Search for the cell housing the specified text and yield its (X, Y) center coordinate. 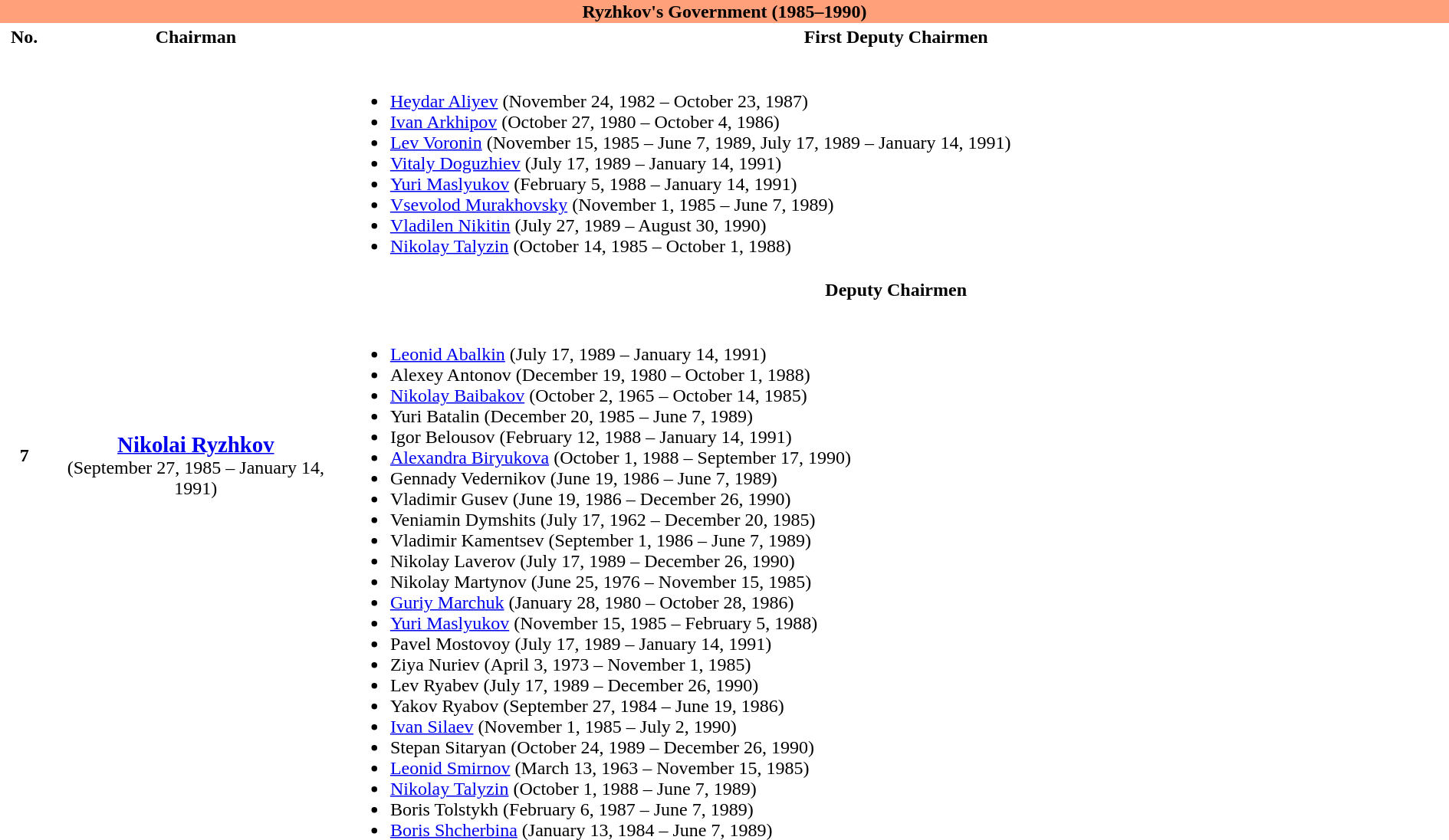
Deputy Chairmen (895, 290)
First Deputy Chairmen (895, 37)
Ryzhkov's Government (1985–1990) (724, 11)
No. (25, 37)
Chairman (195, 37)
